Scan for the cell matching the given text and deliver its (x, y) coordinate at center. 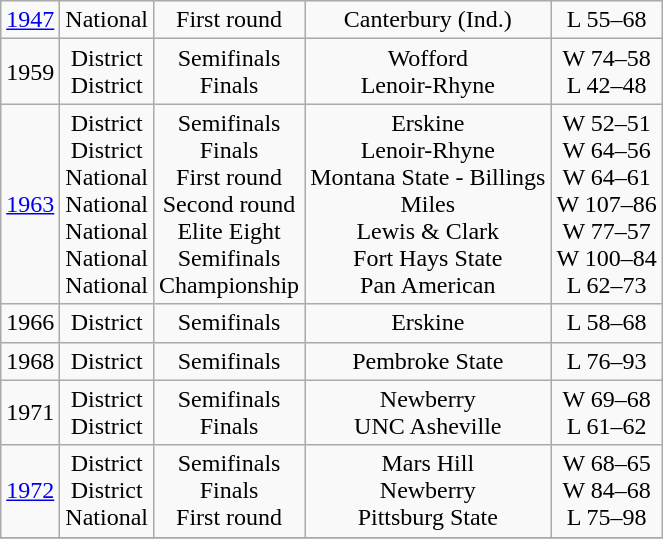
SemifinalsFinalsFirst round (230, 491)
W 74–58L 42–48 (606, 72)
First round (230, 20)
ErskineLenoir-RhyneMontana State - BillingsMilesLewis & ClarkFort Hays StatePan American (428, 204)
1968 (30, 361)
SemifinalsFinalsFirst roundSecond roundElite EightSemifinalsChampionship (230, 204)
W 68–65W 84–68L 75–98 (606, 491)
L 76–93 (606, 361)
L 58–68 (606, 323)
1947 (30, 20)
DistrictDistrictNationalNationalNationalNationalNational (107, 204)
1971 (30, 412)
Pembroke State (428, 361)
L 55–68 (606, 20)
1966 (30, 323)
W 69–68L 61–62 (606, 412)
Mars HillNewberryPittsburg State (428, 491)
National (107, 20)
Erskine (428, 323)
DistrictDistrictNational (107, 491)
W 52–51W 64–56W 64–61W 107–86W 77–57W 100–84L 62–73 (606, 204)
1963 (30, 204)
1972 (30, 491)
WoffordLenoir-Rhyne (428, 72)
Canterbury (Ind.) (428, 20)
1959 (30, 72)
NewberryUNC Asheville (428, 412)
